From the cell containing the given text, extract its center point as (x, y) coordinate. 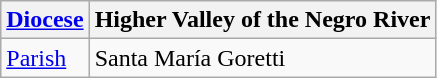
Parish (45, 58)
Santa María Goretti (262, 58)
Diocese (45, 20)
Higher Valley of the Negro River (262, 20)
